Return [x, y] of the center of cell containing provided text 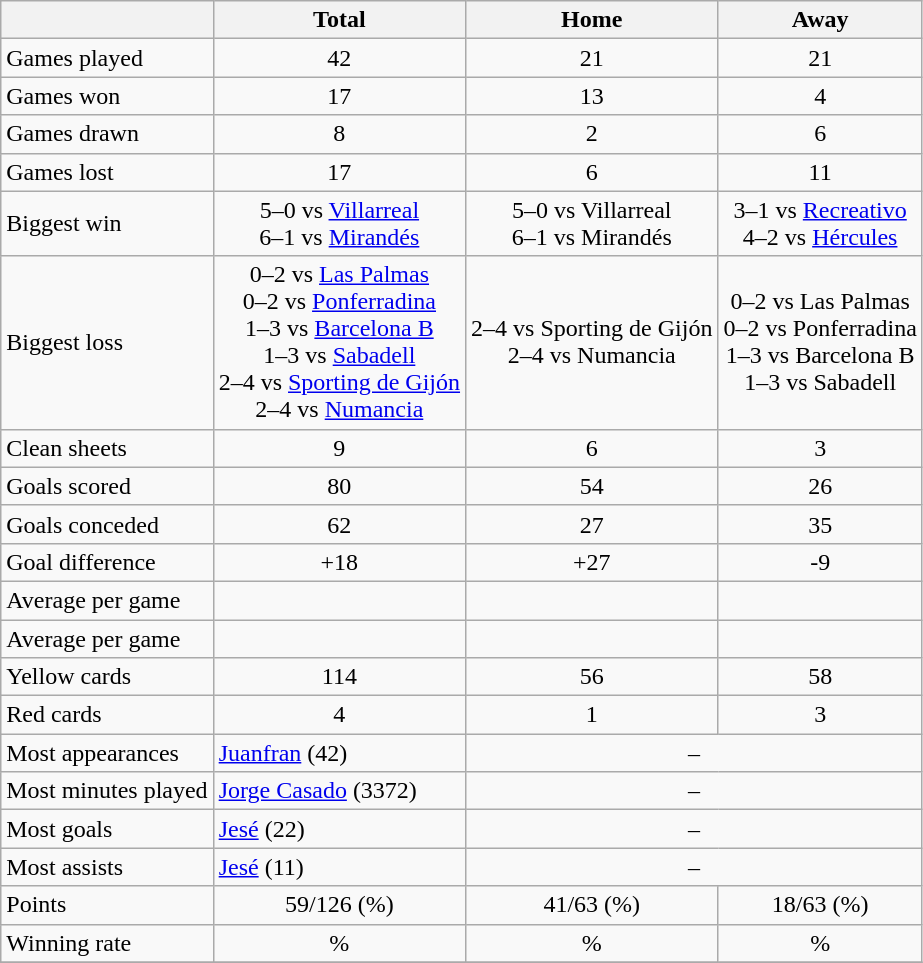
41/63 (%) [592, 905]
Most goals [107, 829]
Games played [107, 58]
2 [592, 134]
11 [820, 172]
1 [592, 715]
Jesé (22) [339, 829]
Goal difference [107, 562]
26 [820, 486]
9 [339, 448]
Clean sheets [107, 448]
13 [592, 96]
0–2 vs Las Palmas0–2 vs Ponferradina1–3 vs Barcelona B1–3 vs Sabadell [820, 342]
Biggest loss [107, 342]
Jesé (11) [339, 867]
Most assists [107, 867]
Home [592, 20]
Yellow cards [107, 677]
Goals conceded [107, 524]
54 [592, 486]
3–1 vs Recreativo4–2 vs Hércules [820, 224]
-9 [820, 562]
62 [339, 524]
Total [339, 20]
35 [820, 524]
Goals scored [107, 486]
Points [107, 905]
Games lost [107, 172]
114 [339, 677]
+18 [339, 562]
Red cards [107, 715]
56 [592, 677]
Juanfran (42) [339, 753]
42 [339, 58]
Winning rate [107, 943]
Most minutes played [107, 791]
Biggest win [107, 224]
27 [592, 524]
18/63 (%) [820, 905]
Away [820, 20]
Games drawn [107, 134]
+27 [592, 562]
Most appearances [107, 753]
2–4 vs Sporting de Gijón2–4 vs Numancia [592, 342]
59/126 (%) [339, 905]
80 [339, 486]
Games won [107, 96]
0–2 vs Las Palmas0–2 vs Ponferradina1–3 vs Barcelona B1–3 vs Sabadell2–4 vs Sporting de Gijón2–4 vs Numancia [339, 342]
8 [339, 134]
Jorge Casado (3372) [339, 791]
58 [820, 677]
